Identify which cell holds the provided text, then report its [x, y] central coordinate. 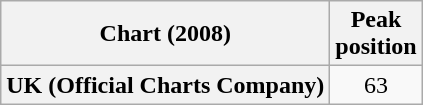
Chart (2008) [166, 34]
63 [376, 85]
Peakposition [376, 34]
UK (Official Charts Company) [166, 85]
